Find where the given text appears and provide that cell's center as [X, Y] coordinate. 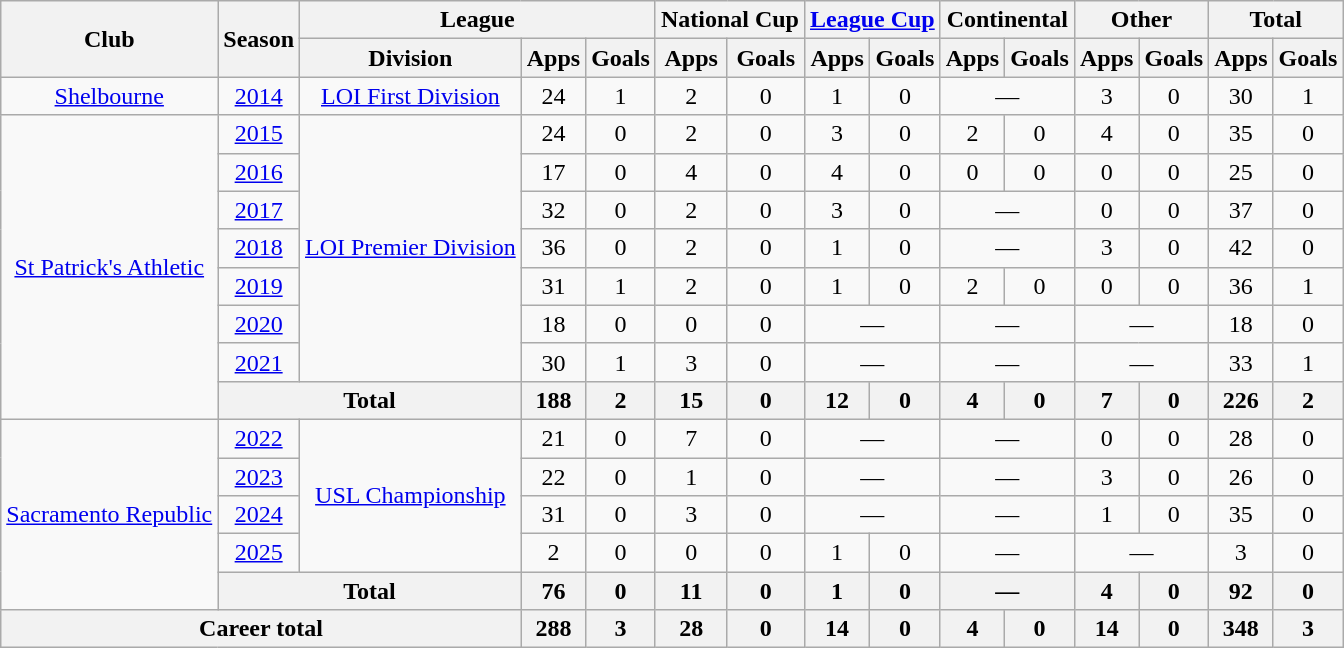
Other [1141, 20]
Division [411, 58]
2014 [259, 96]
12 [836, 400]
2023 [259, 477]
226 [1241, 400]
2021 [259, 362]
National Cup [730, 20]
26 [1241, 477]
2015 [259, 134]
2020 [259, 324]
Shelbourne [110, 96]
17 [553, 172]
37 [1241, 210]
2025 [259, 553]
Sacramento Republic [110, 514]
USL Championship [411, 495]
LOI Premier Division [411, 248]
11 [691, 591]
25 [1241, 172]
2017 [259, 210]
33 [1241, 362]
21 [553, 438]
Season [259, 39]
348 [1241, 629]
2018 [259, 248]
Club [110, 39]
2019 [259, 286]
2022 [259, 438]
92 [1241, 591]
15 [691, 400]
St Patrick's Athletic [110, 267]
League [478, 20]
22 [553, 477]
42 [1241, 248]
2016 [259, 172]
LOI First Division [411, 96]
Career total [261, 629]
76 [553, 591]
League Cup [872, 20]
2024 [259, 515]
32 [553, 210]
288 [553, 629]
188 [553, 400]
Continental [1007, 20]
